Pinpoint the cell where the given text exists, returning its [x, y] midpoint coordinate. 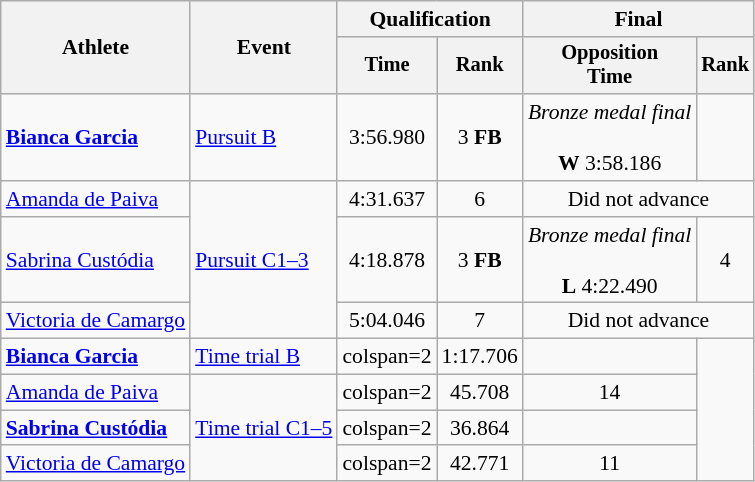
4:31.637 [386, 199]
45.708 [480, 393]
3:56.980 [386, 138]
4:18.878 [386, 260]
14 [610, 393]
Pursuit B [264, 138]
Event [264, 48]
Time trial C1–5 [264, 428]
Bronze medal finalW 3:58.186 [610, 138]
6 [480, 199]
OppositionTime [610, 66]
Pursuit C1–3 [264, 260]
42.771 [480, 464]
Athlete [96, 48]
5:04.046 [386, 321]
Qualification [430, 19]
Time trial B [264, 357]
Final [638, 19]
7 [480, 321]
Time [386, 66]
4 [725, 260]
36.864 [480, 428]
Bronze medal finalL 4:22.490 [610, 260]
1:17.706 [480, 357]
11 [610, 464]
